Detect which cell encompasses the target text, then output its (x, y) center coordinate. 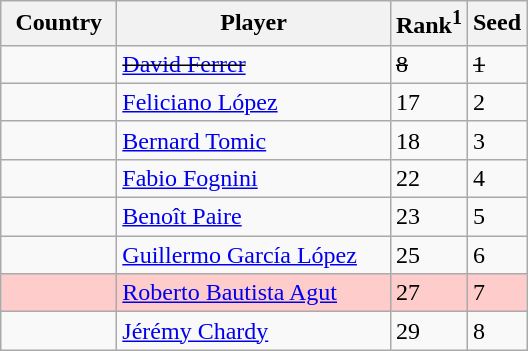
29 (428, 331)
4 (496, 178)
27 (428, 293)
25 (428, 255)
5 (496, 217)
22 (428, 178)
Fabio Fognini (254, 178)
Jérémy Chardy (254, 331)
Rank1 (428, 24)
Player (254, 24)
1 (496, 64)
2 (496, 102)
Benoît Paire (254, 217)
Roberto Bautista Agut (254, 293)
Feliciano López (254, 102)
6 (496, 255)
Country (59, 24)
7 (496, 293)
3 (496, 140)
Seed (496, 24)
17 (428, 102)
18 (428, 140)
Bernard Tomic (254, 140)
David Ferrer (254, 64)
Guillermo García López (254, 255)
23 (428, 217)
